Pinpoint the cell where the given text exists, returning its [x, y] midpoint coordinate. 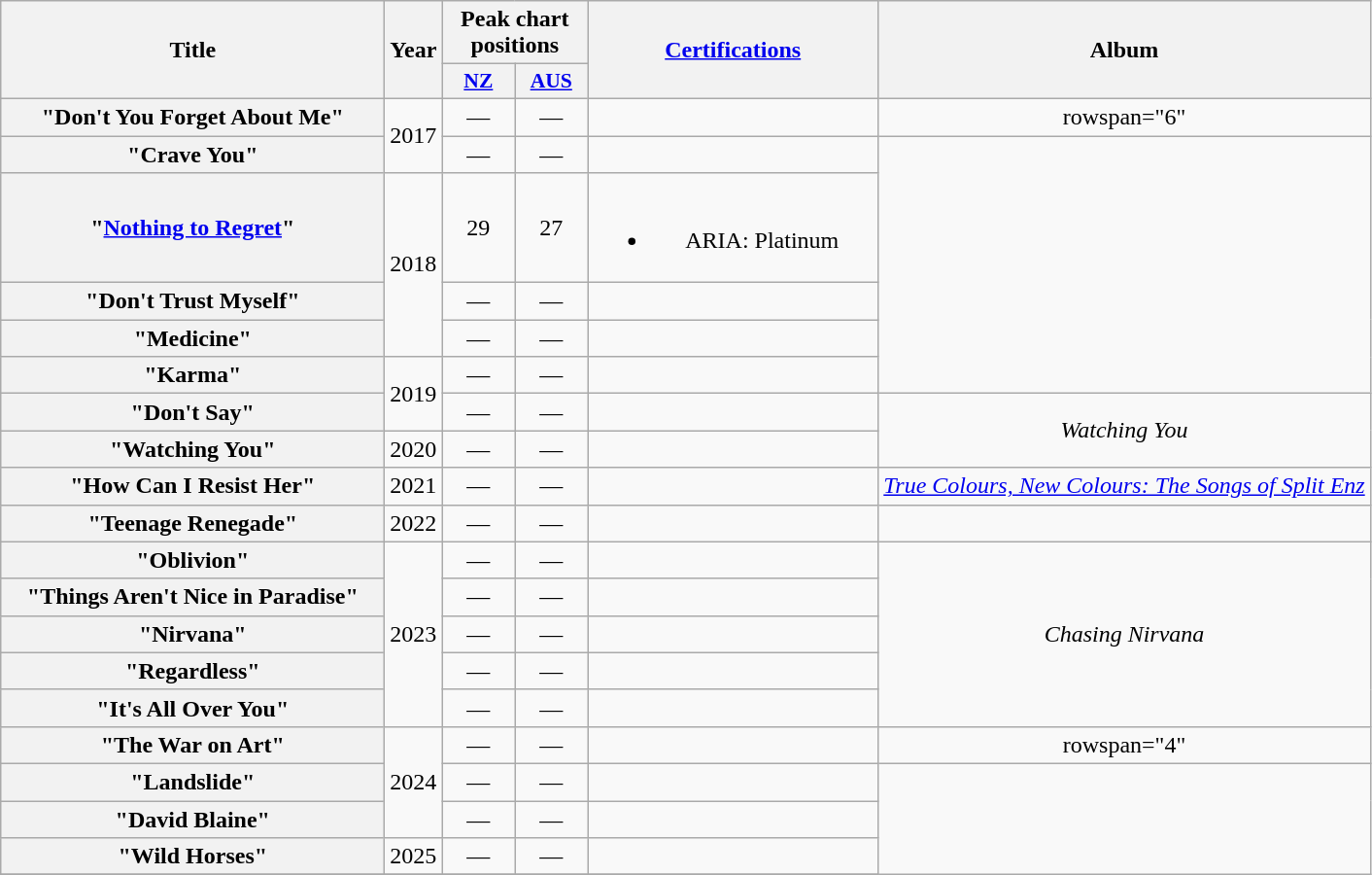
2019 [414, 394]
"Karma" [192, 375]
ARIA: Platinum [733, 227]
Peak chart positions [515, 33]
"The War on Art" [192, 745]
"Nothing to Regret" [192, 227]
"David Blaine" [192, 820]
"Things Aren't Nice in Paradise" [192, 597]
"Don't Say" [192, 412]
2023 [414, 634]
"Medicine" [192, 338]
29 [478, 227]
"Don't Trust Myself" [192, 301]
AUS [552, 82]
"Landslide" [192, 782]
Year [414, 51]
rowspan="4" [1124, 745]
"Crave You" [192, 155]
27 [552, 227]
2021 [414, 486]
"Oblivion" [192, 560]
True Colours, New Colours: The Songs of Split Enz [1124, 486]
"Watching You" [192, 449]
Certifications [733, 51]
2017 [414, 135]
rowspan="6" [1124, 117]
2024 [414, 782]
2018 [414, 264]
"Don't You Forget About Me" [192, 117]
2022 [414, 523]
"Nirvana" [192, 634]
Watching You [1124, 431]
NZ [478, 82]
Title [192, 51]
2020 [414, 449]
Album [1124, 51]
"Teenage Renegade" [192, 523]
2025 [414, 857]
Chasing Nirvana [1124, 634]
"Regardless" [192, 671]
"How Can I Resist Her" [192, 486]
"It's All Over You" [192, 708]
"Wild Horses" [192, 857]
